For the text-containing cell, return its midpoint in [x, y] coordinate format. 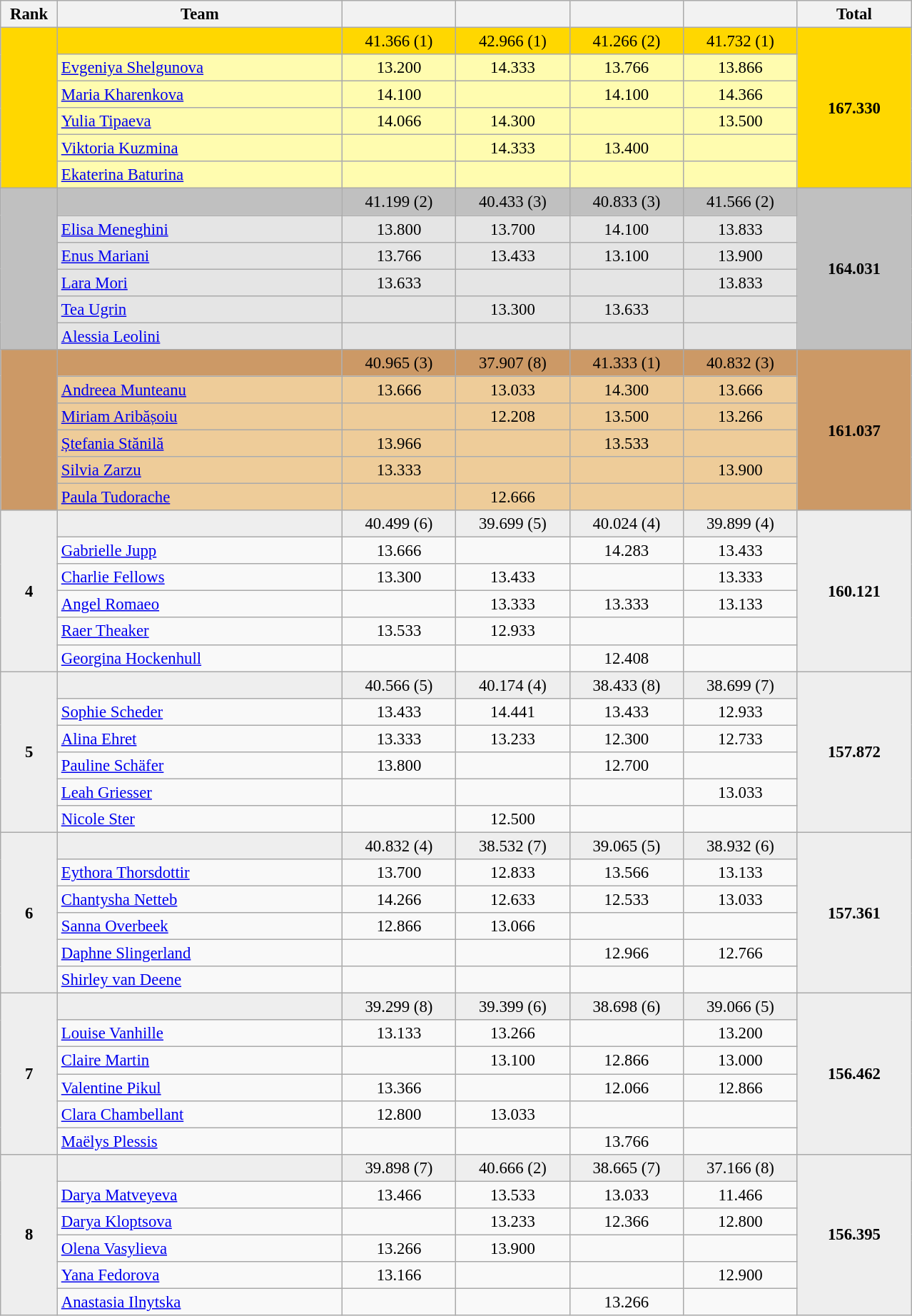
14.283 [627, 551]
38.665 (7) [627, 1168]
Sanna Overbeek [200, 926]
40.566 (5) [398, 685]
Alessia Leolini [200, 336]
42.966 (1) [512, 41]
4 [29, 591]
Darya Kloptsova [200, 1222]
13.366 [398, 1088]
Leah Griesser [200, 792]
40.832 (3) [741, 363]
38.532 (7) [512, 846]
13.000 [741, 1061]
41.366 (1) [398, 41]
Georgina Hockenhull [200, 658]
41.199 (2) [398, 202]
156.395 [854, 1235]
Silvia Zarzu [200, 470]
12.633 [512, 900]
13.566 [627, 873]
Total [854, 14]
157.361 [854, 913]
13.866 [741, 68]
39.899 (4) [741, 524]
Sophie Scheder [200, 712]
13.466 [398, 1195]
12.733 [741, 739]
Yulia Tipaeva [200, 121]
Eythora Thorsdottir [200, 873]
164.031 [854, 269]
14.441 [512, 712]
5 [29, 752]
39.066 (5) [741, 1007]
12.833 [512, 873]
Enus Mariani [200, 255]
12.666 [512, 497]
39.065 (5) [627, 846]
12.500 [512, 819]
Tea Ugrin [200, 309]
12.408 [627, 658]
Rank [29, 14]
Raer Theaker [200, 632]
12.066 [627, 1088]
12.208 [512, 417]
Gabrielle Jupp [200, 551]
156.462 [854, 1074]
12.700 [627, 766]
Viktoria Kuzmina [200, 148]
39.299 (8) [398, 1007]
12.366 [627, 1222]
Alina Ehret [200, 739]
14.366 [741, 95]
14.266 [398, 900]
Andreea Munteanu [200, 390]
40.666 (2) [512, 1168]
161.037 [854, 430]
40.833 (3) [627, 202]
Miriam Aribășoiu [200, 417]
Charlie Fellows [200, 577]
13.400 [627, 148]
11.466 [741, 1195]
Angel Romaeo [200, 604]
Maria Kharenkova [200, 95]
12.300 [627, 739]
40.499 (6) [398, 524]
41.333 (1) [627, 363]
6 [29, 913]
Lara Mori [200, 283]
Maëlys Plessis [200, 1141]
14.066 [398, 121]
Nicole Ster [200, 819]
Yana Fedorova [200, 1275]
41.732 (1) [741, 41]
167.330 [854, 108]
39.399 (6) [512, 1007]
12.766 [741, 953]
40.024 (4) [627, 524]
Shirley van Deene [200, 980]
41.266 (2) [627, 41]
Ștefania Stănilă [200, 443]
12.533 [627, 900]
7 [29, 1074]
39.898 (7) [398, 1168]
Valentine Pikul [200, 1088]
Paula Tudorache [200, 497]
38.932 (6) [741, 846]
40.832 (4) [398, 846]
12.966 [627, 953]
13.966 [398, 443]
13.066 [512, 926]
Team [200, 14]
38.699 (7) [741, 685]
Pauline Schäfer [200, 766]
38.698 (6) [627, 1007]
40.174 (4) [512, 685]
Evgeniya Shelgunova [200, 68]
Daphne Slingerland [200, 953]
Elisa Meneghini [200, 229]
Clara Chambellant [200, 1114]
Chantysha Netteb [200, 900]
Ekaterina Baturina [200, 175]
39.699 (5) [512, 524]
41.566 (2) [741, 202]
Darya Matveyeva [200, 1195]
Claire Martin [200, 1061]
40.433 (3) [512, 202]
40.965 (3) [398, 363]
Louise Vanhille [200, 1034]
157.872 [854, 752]
Anastasia Ilnytska [200, 1302]
12.900 [741, 1275]
Olena Vasylieva [200, 1248]
37.166 (8) [741, 1168]
38.433 (8) [627, 685]
160.121 [854, 591]
13.166 [398, 1275]
37.907 (8) [512, 363]
8 [29, 1235]
